For the text-containing cell, return its midpoint in [X, Y] coordinate format. 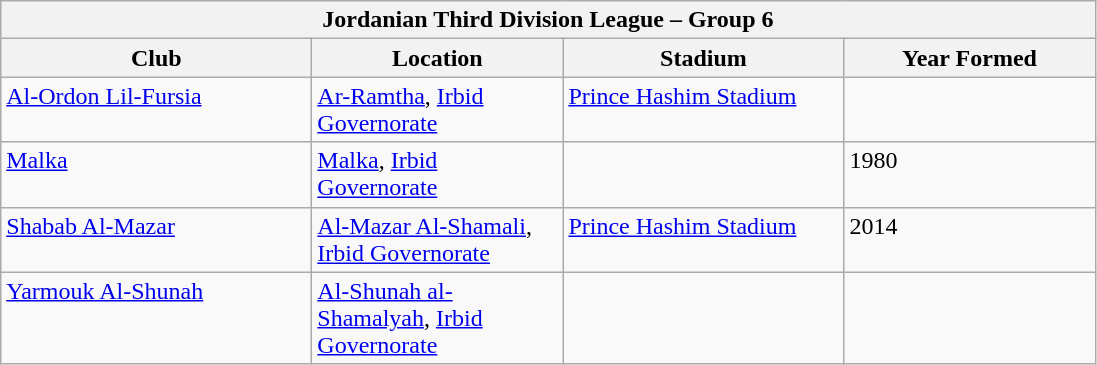
Year Formed [970, 58]
Ar-Ramtha, Irbid Governorate [438, 110]
Malka [156, 174]
Al-Shunah al-Shamalyah, Irbid Governorate [438, 318]
Stadium [704, 58]
Malka, Irbid Governorate [438, 174]
Location [438, 58]
2014 [970, 240]
Club [156, 58]
Shabab Al-Mazar [156, 240]
Al-Ordon Lil-Fursia [156, 110]
1980 [970, 174]
Jordanian Third Division League – Group 6 [548, 20]
Al-Mazar Al-Shamali, Irbid Governorate [438, 240]
Yarmouk Al-Shunah [156, 318]
